Pinpoint the cell where the given text exists, returning its (X, Y) midpoint coordinate. 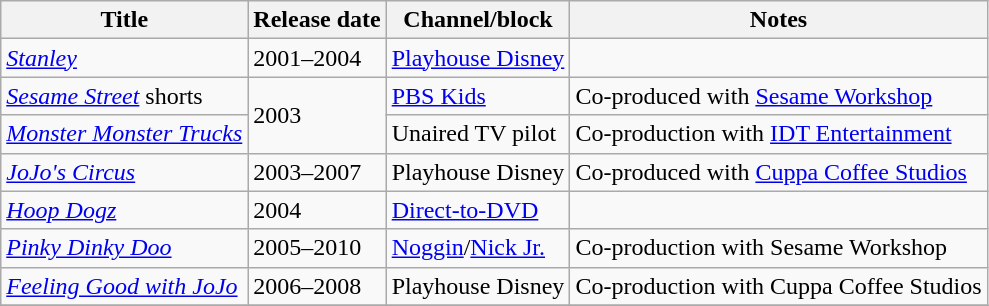
Noggin/Nick Jr. (478, 248)
Co-produced with Cuppa Coffee Studios (778, 172)
Monster Monster Trucks (124, 134)
2003–2007 (317, 172)
Hoop Dogz (124, 210)
Sesame Street shorts (124, 96)
Co-production with Cuppa Coffee Studios (778, 286)
2005–2010 (317, 248)
Stanley (124, 58)
Co-production with IDT Entertainment (778, 134)
2001–2004 (317, 58)
2003 (317, 115)
Direct-to-DVD (478, 210)
2006–2008 (317, 286)
Unaired TV pilot (478, 134)
PBS Kids (478, 96)
Feeling Good with JoJo (124, 286)
Co-produced with Sesame Workshop (778, 96)
Pinky Dinky Doo (124, 248)
JoJo's Circus (124, 172)
Title (124, 20)
2004 (317, 210)
Channel/block (478, 20)
Notes (778, 20)
Co-production with Sesame Workshop (778, 248)
Release date (317, 20)
